From the cell containing the given text, extract its center point as (X, Y) coordinate. 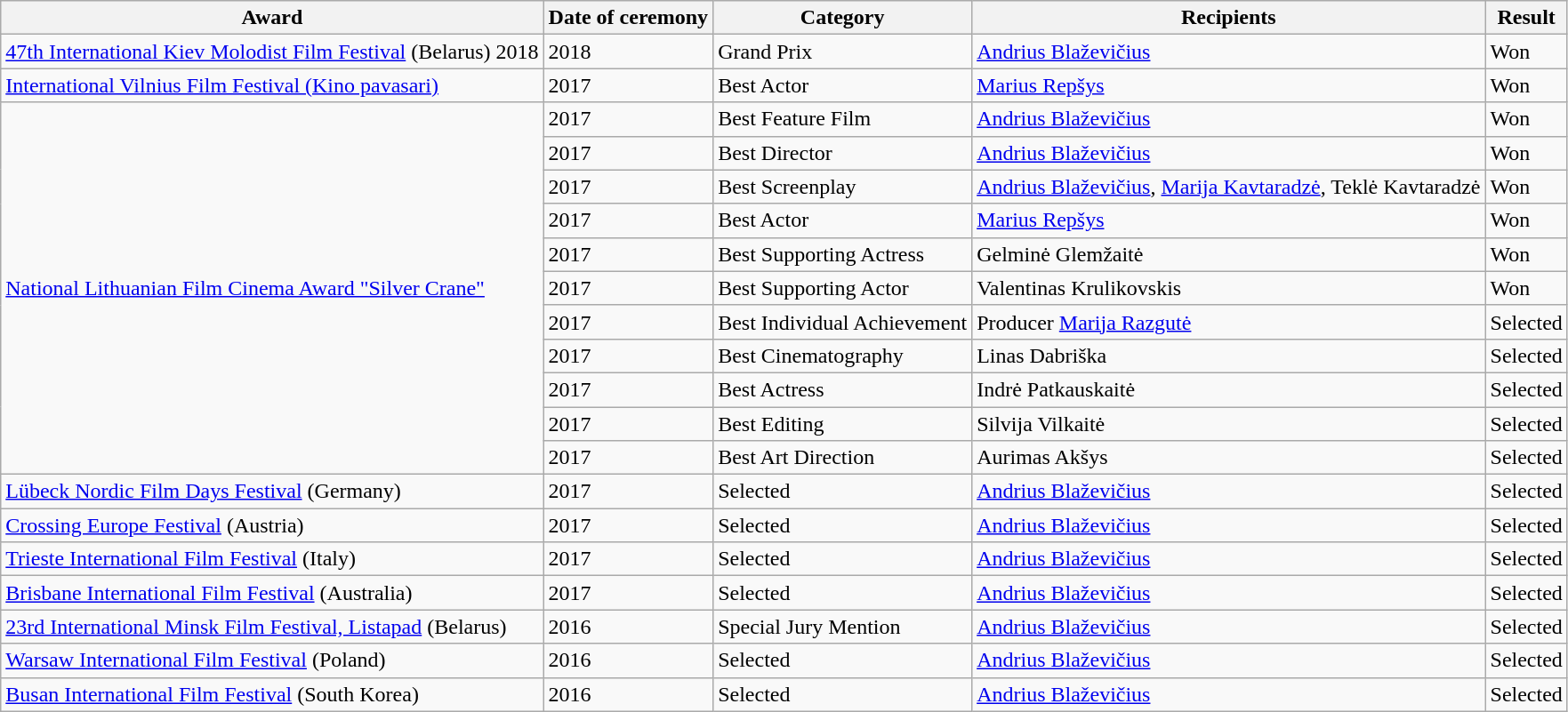
Warsaw International Film Festival (Poland) (272, 660)
Best Screenplay (843, 187)
Award (272, 18)
47th International Kiev Molodist Film Festival (Belarus) 2018 (272, 52)
Trieste International Film Festival (Italy) (272, 559)
Silvija Vilkaitė (1229, 424)
Linas Dabriška (1229, 356)
Best Feature Film (843, 119)
Producer Marija Razgutė (1229, 322)
Valentinas Krulikovskis (1229, 288)
Best Editing (843, 424)
Best Supporting Actress (843, 254)
Lübeck Nordic Film Days Festival (Germany) (272, 492)
Gelminė Glemžaitė (1229, 254)
Grand Prix (843, 52)
Best Actress (843, 389)
National Lithuanian Film Cinema Award "Silver Crane" (272, 288)
Best Supporting Actor (843, 288)
Busan International Film Festival (South Korea) (272, 694)
Brisbane International Film Festival (Australia) (272, 593)
Indrė Patkauskaitė (1229, 389)
International Vilnius Film Festival (Kino pavasari) (272, 85)
Category (843, 18)
Special Jury Mention (843, 627)
Best Director (843, 153)
Crossing Europe Festival (Austria) (272, 525)
Best Cinematography (843, 356)
Aurimas Akšys (1229, 458)
23rd International Minsk Film Festival, Listapad (Belarus) (272, 627)
Date of ceremony (628, 18)
Best Individual Achievement (843, 322)
Recipients (1229, 18)
Best Art Direction (843, 458)
Andrius Blaževičius, Marija Kavtaradzė, Teklė Kavtaradzė (1229, 187)
Result (1526, 18)
2018 (628, 52)
